Scan for the cell matching the given text and deliver its (X, Y) coordinate at center. 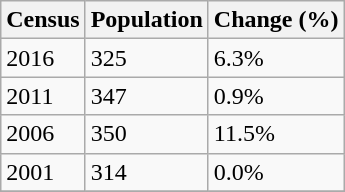
2001 (43, 172)
347 (146, 96)
Census (43, 20)
2011 (43, 96)
0.9% (276, 96)
325 (146, 58)
0.0% (276, 172)
Population (146, 20)
11.5% (276, 134)
Change (%) (276, 20)
314 (146, 172)
2016 (43, 58)
2006 (43, 134)
350 (146, 134)
6.3% (276, 58)
